Locate the cell with the specified text and output its [X, Y] center coordinate. 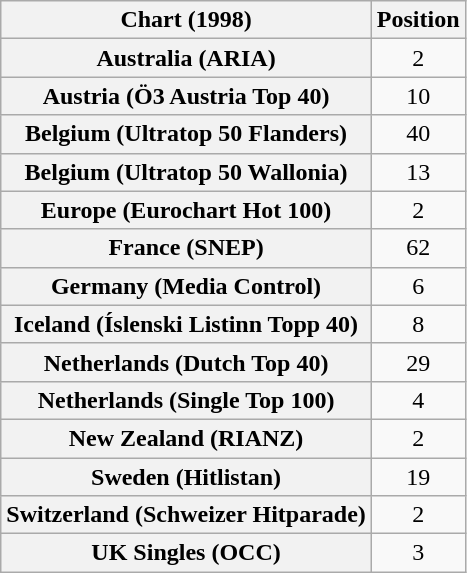
3 [418, 553]
Belgium (Ultratop 50 Flanders) [186, 134]
Australia (ARIA) [186, 58]
UK Singles (OCC) [186, 553]
France (SNEP) [186, 248]
Iceland (Íslenski Listinn Topp 40) [186, 324]
Germany (Media Control) [186, 286]
Switzerland (Schweizer Hitparade) [186, 515]
Austria (Ö3 Austria Top 40) [186, 96]
19 [418, 477]
40 [418, 134]
Netherlands (Single Top 100) [186, 400]
29 [418, 362]
62 [418, 248]
New Zealand (RIANZ) [186, 438]
4 [418, 400]
Chart (1998) [186, 20]
Belgium (Ultratop 50 Wallonia) [186, 172]
6 [418, 286]
8 [418, 324]
Position [418, 20]
Sweden (Hitlistan) [186, 477]
10 [418, 96]
Europe (Eurochart Hot 100) [186, 210]
Netherlands (Dutch Top 40) [186, 362]
13 [418, 172]
